Find where the given text appears and provide that cell's center as [X, Y] coordinate. 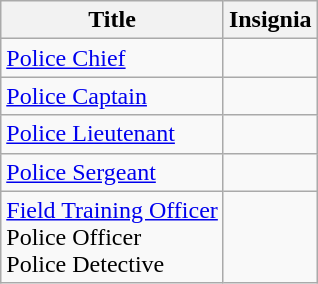
Title [112, 20]
Insignia [270, 20]
Police Chief [112, 58]
Police Lieutenant [112, 134]
Field Training OfficerPolice OfficerPolice Detective [112, 237]
Police Sergeant [112, 172]
Police Captain [112, 96]
